Return the [X, Y] coordinate for the center point of the cell that contains the specified text.  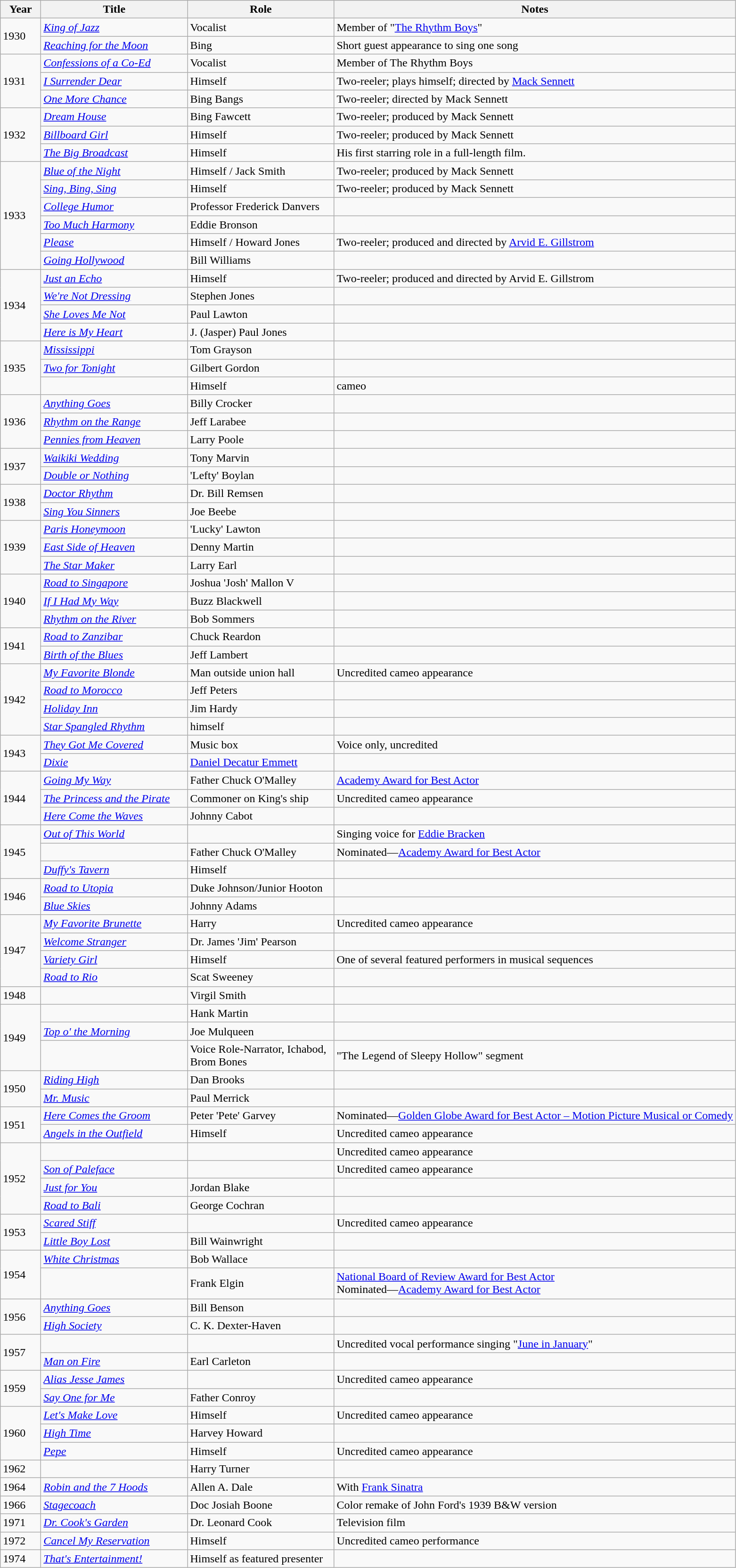
Son of Paleface [114, 1170]
Road to Bali [114, 1205]
Allen A. Dale [261, 1487]
1953 [21, 1232]
That's Entertainment! [114, 1559]
With Frank Sinatra [535, 1487]
National Board of Review Award for Best ActorNominated—Academy Award for Best Actor [535, 1283]
Buzz Blackwell [261, 601]
Cancel My Reservation [114, 1541]
I Surrender Dear [114, 81]
1947 [21, 951]
Joe Mulqueen [261, 1031]
Paul Merrick [261, 1098]
Pepe [114, 1451]
Peter 'Pete' Garvey [261, 1116]
Jeff Larabee [261, 422]
1938 [21, 502]
Dream House [114, 117]
High Time [114, 1433]
Two-reeler; directed by Mack Sennett [535, 99]
Road to Singapore [114, 583]
Robin and the 7 Hoods [114, 1487]
Doctor Rhythm [114, 493]
'Lucky' Lawton [261, 529]
Tom Grayson [261, 350]
1944 [21, 798]
We're Not Dressing [114, 296]
Voice Role-Narrator, Ichabod, Brom Bones [261, 1055]
1957 [21, 1352]
College Humor [114, 206]
The Big Broadcast [114, 153]
Voice only, uncredited [535, 744]
Harry Turner [261, 1469]
King of Jazz [114, 27]
Man outside union hall [261, 673]
1936 [21, 422]
Johnny Adams [261, 906]
Jeff Lambert [261, 655]
If I Had My Way [114, 601]
Bing Bangs [261, 99]
Dr. James 'Jim' Pearson [261, 942]
Star Spangled Rhythm [114, 726]
1940 [21, 601]
George Cochran [261, 1205]
She Loves Me Not [114, 314]
1950 [21, 1089]
Joe Beebe [261, 511]
Color remake of John Ford's 1939 B&W version [535, 1505]
Dr. Cook's Garden [114, 1523]
Blue Skies [114, 906]
The Princess and the Pirate [114, 798]
Scat Sweeney [261, 977]
Earl Carleton [261, 1361]
Uncredited vocal performance singing "June in January" [535, 1343]
Bill Benson [261, 1308]
Singing voice for Eddie Bracken [535, 834]
Jordan Blake [261, 1187]
1930 [21, 36]
Here is My Heart [114, 332]
Tony Marvin [261, 457]
Just for You [114, 1187]
Reaching for the Moon [114, 45]
1962 [21, 1469]
Dan Brooks [261, 1080]
Billboard Girl [114, 135]
They Got Me Covered [114, 744]
Hank Martin [261, 1013]
Himself / Jack Smith [261, 171]
Road to Morocco [114, 691]
Paul Lawton [261, 314]
High Society [114, 1325]
1964 [21, 1487]
Mississippi [114, 350]
Too Much Harmony [114, 225]
Road to Rio [114, 977]
Welcome Stranger [114, 942]
Stephen Jones [261, 296]
Please [114, 243]
'Lefty' Boylan [261, 475]
1956 [21, 1316]
Road to Utopia [114, 888]
Denny Martin [261, 547]
Just an Echo [114, 278]
Harry [261, 924]
Bing Fawcett [261, 117]
Bill Wainwright [261, 1241]
J. (Jasper) Paul Jones [261, 332]
Double or Nothing [114, 475]
Daniel Decatur Emmett [261, 762]
Dr. Bill Remsen [261, 493]
Television film [535, 1523]
My Favorite Brunette [114, 924]
1934 [21, 305]
C. K. Dexter-Haven [261, 1325]
Going My Way [114, 780]
Here Comes the Groom [114, 1116]
Billy Crocker [261, 404]
Role [261, 9]
Bob Sommers [261, 619]
Title [114, 9]
1939 [21, 547]
Larry Poole [261, 439]
Variety Girl [114, 959]
The Star Maker [114, 565]
Sing You Sinners [114, 511]
Rhythm on the Range [114, 422]
Sing, Bing, Sing [114, 188]
1937 [21, 466]
Riding High [114, 1080]
1959 [21, 1388]
Member of The Rhythm Boys [535, 63]
cameo [535, 386]
Here Come the Waves [114, 816]
1974 [21, 1559]
Doc Josiah Boone [261, 1505]
himself [261, 726]
Dixie [114, 762]
Chuck Reardon [261, 637]
Going Hollywood [114, 260]
Duffy's Tavern [114, 870]
1952 [21, 1178]
Road to Zanzibar [114, 637]
1932 [21, 135]
1931 [21, 81]
Say One for Me [114, 1397]
Bob Wallace [261, 1259]
Paris Honeymoon [114, 529]
Man on Fire [114, 1361]
Nominated—Academy Award for Best Actor [535, 852]
1933 [21, 215]
Holiday Inn [114, 708]
1954 [21, 1275]
Nominated—Golden Globe Award for Best Actor – Motion Picture Musical or Comedy [535, 1116]
Jim Hardy [261, 708]
1942 [21, 699]
My Favorite Blonde [114, 673]
White Christmas [114, 1259]
1972 [21, 1541]
Stagecoach [114, 1505]
Virgil Smith [261, 995]
1951 [21, 1125]
Johnny Cabot [261, 816]
Duke Johnson/Junior Hooton [261, 888]
Bill Williams [261, 260]
Two-reeler; plays himself; directed by Mack Sennett [535, 81]
Himself / Howard Jones [261, 243]
Joshua 'Josh' Mallon V [261, 583]
Larry Earl [261, 565]
Out of This World [114, 834]
1935 [21, 368]
Rhythm on the River [114, 619]
Alias Jesse James [114, 1379]
Year [21, 9]
Professor Frederick Danvers [261, 206]
"The Legend of Sleepy Hollow" segment [535, 1055]
Member of "The Rhythm Boys" [535, 27]
Academy Award for Best Actor [535, 780]
Uncredited cameo performance [535, 1541]
1960 [21, 1433]
Gilbert Gordon [261, 368]
Confessions of a Co-Ed [114, 63]
Pennies from Heaven [114, 439]
Angels in the Outfield [114, 1134]
Top o' the Morning [114, 1031]
Dr. Leonard Cook [261, 1523]
1941 [21, 646]
Eddie Bronson [261, 225]
Birth of the Blues [114, 655]
Two for Tonight [114, 368]
1949 [21, 1037]
1966 [21, 1505]
Father Conroy [261, 1397]
1948 [21, 995]
Little Boy Lost [114, 1241]
Short guest appearance to sing one song [535, 45]
Mr. Music [114, 1098]
Blue of the Night [114, 171]
His first starring role in a full-length film. [535, 153]
Scared Stiff [114, 1223]
Commoner on King's ship [261, 798]
Jeff Peters [261, 691]
Waikiki Wedding [114, 457]
Music box [261, 744]
Let's Make Love [114, 1415]
One of several featured performers in musical sequences [535, 959]
One More Chance [114, 99]
1946 [21, 897]
East Side of Heaven [114, 547]
Bing [261, 45]
Himself as featured presenter [261, 1559]
Frank Elgin [261, 1283]
1943 [21, 753]
1971 [21, 1523]
1945 [21, 852]
Harvey Howard [261, 1433]
Notes [535, 9]
